Capture the cell that displays the provided text and extract its [X, Y] central coordinate. 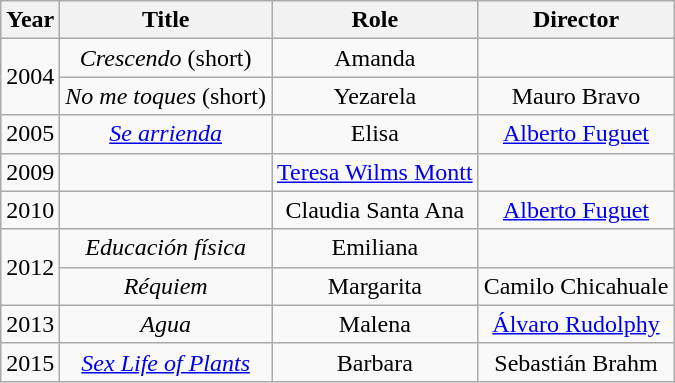
Sex Life of Plants [166, 362]
Title [166, 20]
Álvaro Rudolphy [576, 324]
Camilo Chicahuale [576, 286]
Elisa [376, 134]
Director [576, 20]
Emiliana [376, 248]
Amanda [376, 58]
2013 [30, 324]
2015 [30, 362]
Se arrienda [166, 134]
2005 [30, 134]
2012 [30, 267]
Yezarela [376, 96]
Claudia Santa Ana [376, 210]
2004 [30, 77]
2009 [30, 172]
Agua [166, 324]
Year [30, 20]
Malena [376, 324]
Teresa Wilms Montt [376, 172]
Crescendo (short) [166, 58]
Sebastián Brahm [576, 362]
Margarita [376, 286]
Educación física [166, 248]
Mauro Bravo [576, 96]
Barbara [376, 362]
Role [376, 20]
No me toques (short) [166, 96]
2010 [30, 210]
Réquiem [166, 286]
